Find where the given text appears and provide that cell's center as (x, y) coordinate. 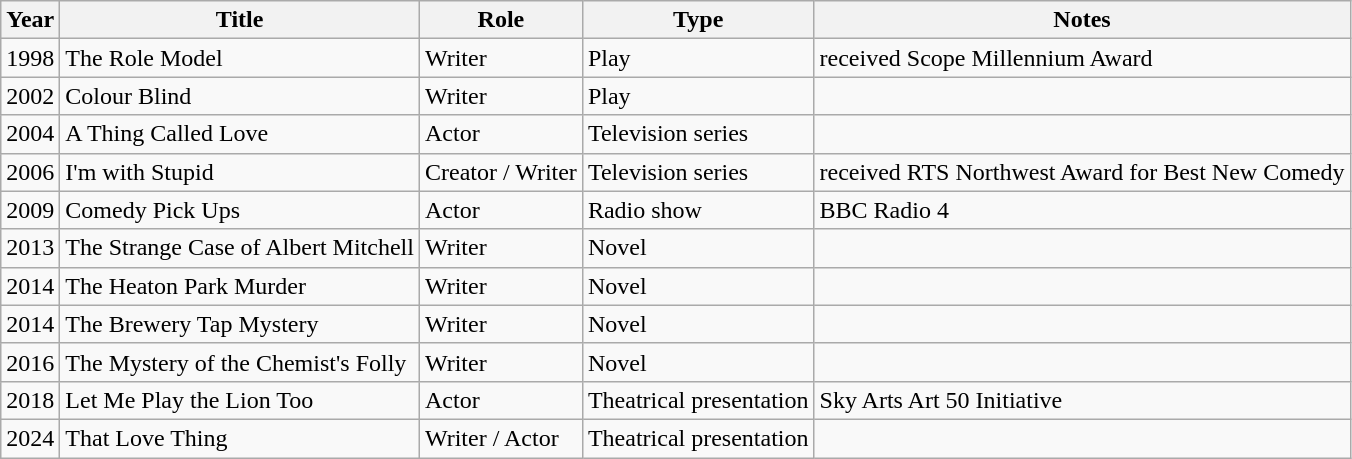
I'm with Stupid (240, 172)
2024 (30, 438)
Colour Blind (240, 96)
2013 (30, 248)
1998 (30, 58)
received Scope Millennium Award (1082, 58)
Let Me Play the Lion Too (240, 400)
2009 (30, 210)
The Role Model (240, 58)
2004 (30, 134)
The Mystery of the Chemist's Folly (240, 362)
2002 (30, 96)
The Strange Case of Albert Mitchell (240, 248)
2016 (30, 362)
received RTS Northwest Award for Best New Comedy (1082, 172)
Role (500, 20)
BBC Radio 4 (1082, 210)
Comedy Pick Ups (240, 210)
The Heaton Park Murder (240, 286)
Type (698, 20)
2018 (30, 400)
Year (30, 20)
Radio show (698, 210)
A Thing Called Love (240, 134)
Title (240, 20)
2006 (30, 172)
Writer / Actor (500, 438)
Creator / Writer (500, 172)
That Love Thing (240, 438)
The Brewery Tap Mystery (240, 324)
Sky Arts Art 50 Initiative (1082, 400)
Notes (1082, 20)
